Capture the cell that displays the provided text and extract its [X, Y] central coordinate. 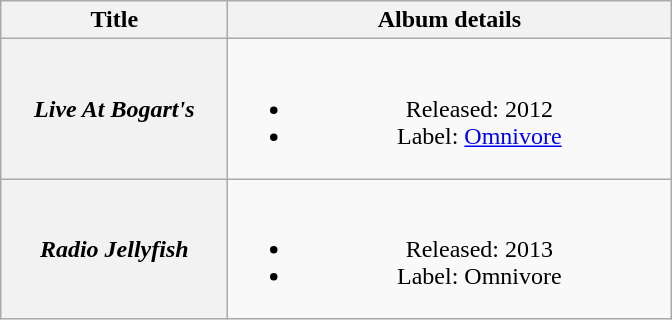
Released: 2012Label: Omnivore [450, 109]
Title [114, 20]
Radio Jellyfish [114, 249]
Live At Bogart's [114, 109]
Album details [450, 20]
Released: 2013Label: Omnivore [450, 249]
